Identify which cell holds the provided text, then report its [X, Y] central coordinate. 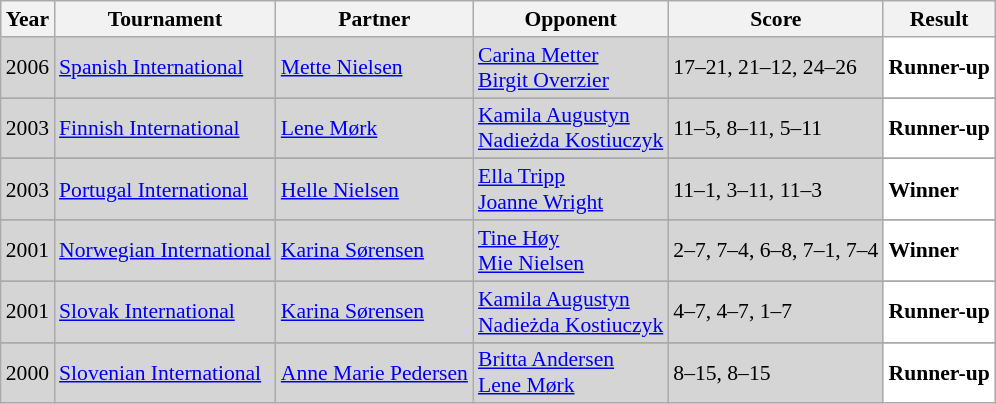
Tournament [165, 19]
Score [776, 19]
2006 [28, 68]
17–21, 21–12, 24–26 [776, 68]
Slovenian International [165, 372]
4–7, 4–7, 1–7 [776, 312]
Carina Metter Birgit Overzier [570, 68]
Partner [374, 19]
Finnish International [165, 128]
Anne Marie Pedersen [374, 372]
Year [28, 19]
8–15, 8–15 [776, 372]
Portugal International [165, 190]
11–5, 8–11, 5–11 [776, 128]
Ella Tripp Joanne Wright [570, 190]
11–1, 3–11, 11–3 [776, 190]
2–7, 7–4, 6–8, 7–1, 7–4 [776, 250]
Result [938, 19]
Tine Høy Mie Nielsen [570, 250]
Norwegian International [165, 250]
Mette Nielsen [374, 68]
Britta Andersen Lene Mørk [570, 372]
Opponent [570, 19]
Spanish International [165, 68]
Slovak International [165, 312]
2000 [28, 372]
Lene Mørk [374, 128]
Helle Nielsen [374, 190]
